Scan for the cell matching the given text and deliver its (X, Y) coordinate at center. 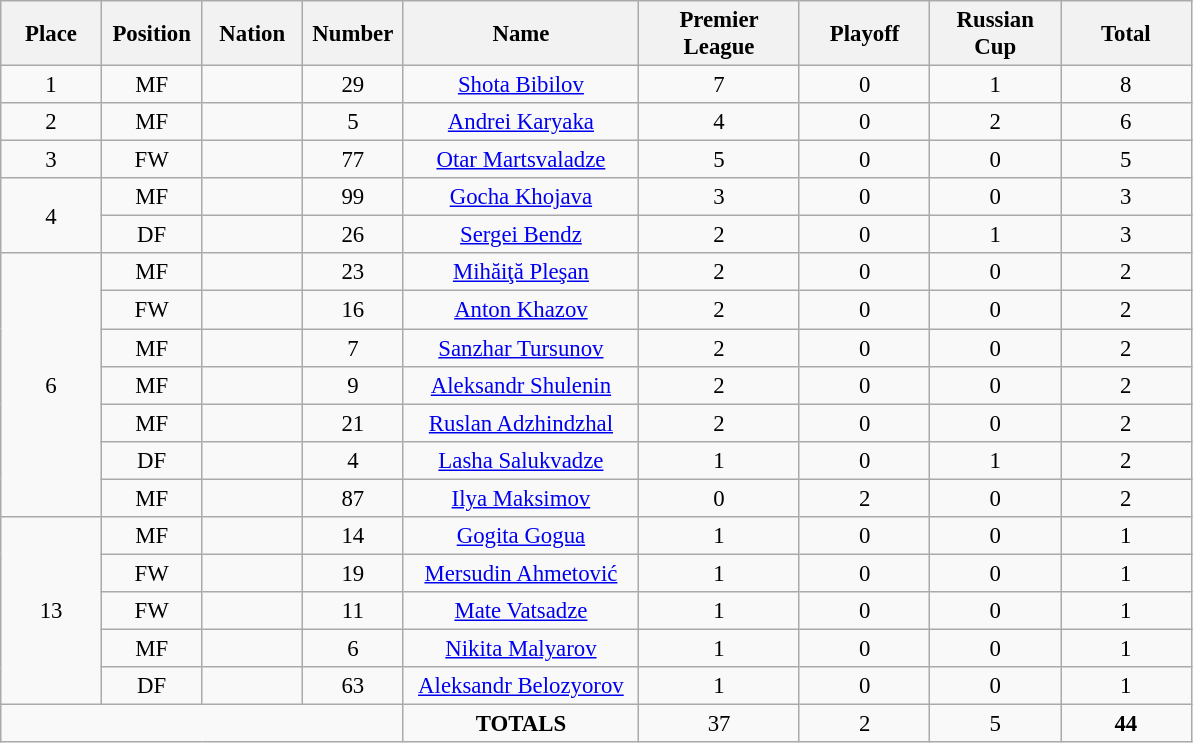
37 (720, 724)
Sergei Bendz (521, 235)
TOTALS (521, 724)
Andrei Karyaka (521, 122)
Total (1126, 34)
21 (354, 423)
Anton Khazov (521, 310)
Nikita Malyarov (521, 648)
Aleksandr Shulenin (521, 385)
14 (354, 536)
Playoff (864, 34)
19 (354, 573)
Mate Vatsadze (521, 611)
63 (354, 686)
Shota Bibilov (521, 85)
Premier League (720, 34)
9 (354, 385)
13 (52, 611)
Ilya Maksimov (521, 498)
Russian Cup (996, 34)
Name (521, 34)
Gocha Khojava (521, 197)
Aleksandr Belozyorov (521, 686)
Sanzhar Tursunov (521, 348)
16 (354, 310)
11 (354, 611)
Ruslan Adzhindzhal (521, 423)
Gogita Gogua (521, 536)
77 (354, 160)
8 (1126, 85)
Lasha Salukvadze (521, 460)
Position (152, 34)
44 (1126, 724)
Nation (252, 34)
Otar Martsvaladze (521, 160)
29 (354, 85)
Mihăiţă Pleşan (521, 273)
23 (354, 273)
26 (354, 235)
Number (354, 34)
99 (354, 197)
Mersudin Ahmetović (521, 573)
Place (52, 34)
87 (354, 498)
